Search for the cell housing the specified text and yield its (X, Y) center coordinate. 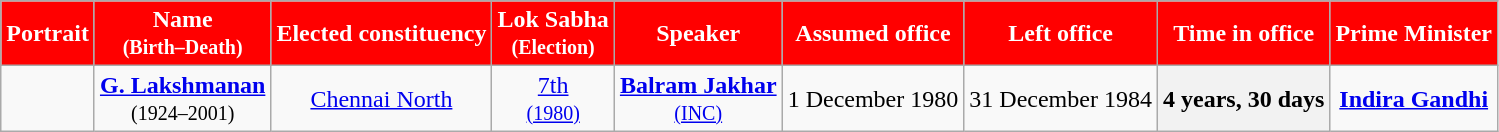
Portrait (48, 34)
Time in office (1243, 34)
Assumed office (873, 34)
Elected constituency (382, 34)
Chennai North (382, 98)
Left office (1061, 34)
Speaker (698, 34)
Name(Birth–Death) (182, 34)
31 December 1984 (1061, 98)
Indira Gandhi (1414, 98)
7th(1980) (553, 98)
Balram Jakhar(INC) (698, 98)
4 years, 30 days (1243, 98)
Prime Minister (1414, 34)
Lok Sabha(Election) (553, 34)
1 December 1980 (873, 98)
G. Lakshmanan(1924–2001) (182, 98)
